For the text-containing cell, return its midpoint in [X, Y] coordinate format. 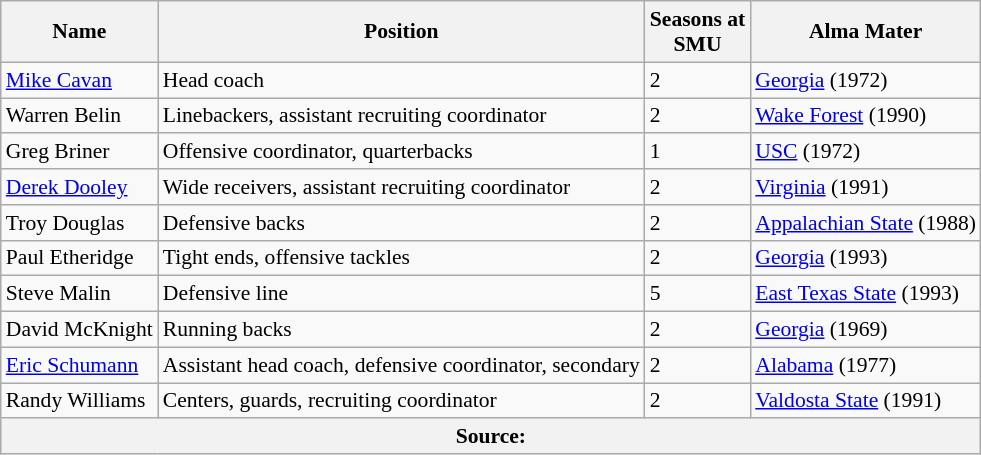
East Texas State (1993) [866, 294]
David McKnight [80, 330]
Wide receivers, assistant recruiting coordinator [402, 187]
Alabama (1977) [866, 365]
Assistant head coach, defensive coordinator, secondary [402, 365]
Tight ends, offensive tackles [402, 258]
Linebackers, assistant recruiting coordinator [402, 116]
Georgia (1993) [866, 258]
Georgia (1969) [866, 330]
Alma Mater [866, 32]
Warren Belin [80, 116]
Steve Malin [80, 294]
Greg Briner [80, 152]
Wake Forest (1990) [866, 116]
Paul Etheridge [80, 258]
Georgia (1972) [866, 80]
Running backs [402, 330]
Head coach [402, 80]
Eric Schumann [80, 365]
Defensive line [402, 294]
Virginia (1991) [866, 187]
Position [402, 32]
Appalachian State (1988) [866, 223]
Source: [491, 437]
Valdosta State (1991) [866, 401]
Seasons atSMU [698, 32]
Centers, guards, recruiting coordinator [402, 401]
Troy Douglas [80, 223]
Defensive backs [402, 223]
Offensive coordinator, quarterbacks [402, 152]
USC (1972) [866, 152]
1 [698, 152]
Name [80, 32]
5 [698, 294]
Mike Cavan [80, 80]
Randy Williams [80, 401]
Derek Dooley [80, 187]
